For the text-containing cell, return its midpoint in (X, Y) coordinate format. 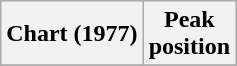
Chart (1977) (72, 34)
Peakposition (189, 34)
